Return (x, y) of the center of cell containing provided text 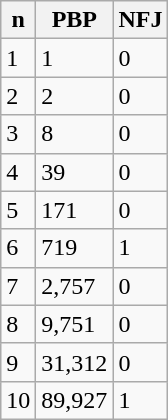
6 (18, 248)
7 (18, 286)
5 (18, 210)
NFJ (140, 20)
2,757 (74, 286)
39 (74, 172)
719 (74, 248)
10 (18, 400)
31,312 (74, 362)
PBP (74, 20)
171 (74, 210)
3 (18, 134)
9 (18, 362)
n (18, 20)
4 (18, 172)
89,927 (74, 400)
9,751 (74, 324)
